Scan for the cell matching the given text and deliver its (x, y) coordinate at center. 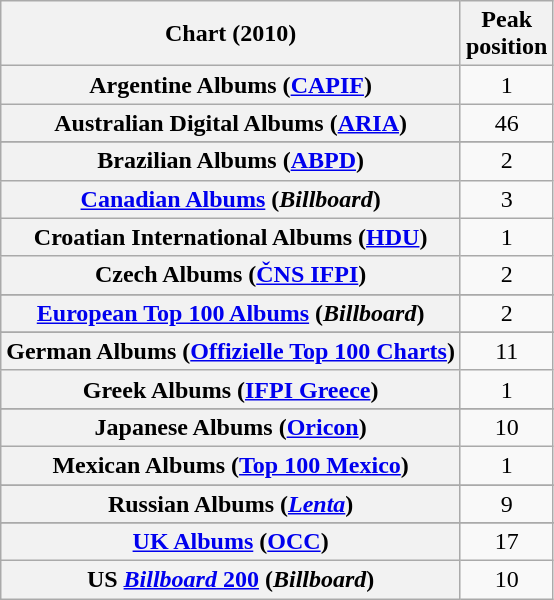
Canadian Albums (Billboard) (231, 199)
Brazilian Albums (ABPD) (231, 161)
Chart (2010) (231, 34)
Argentine Albums (CAPIF) (231, 85)
3 (506, 199)
Australian Digital Albums (ARIA) (231, 123)
US Billboard 200 (Billboard) (231, 580)
Croatian International Albums (HDU) (231, 237)
European Top 100 Albums (Billboard) (231, 313)
Russian Albums (Lenta) (231, 503)
Mexican Albums (Top 100 Mexico) (231, 465)
German Albums (Offizielle Top 100 Charts) (231, 351)
Peakposition (506, 34)
Greek Albums (IFPI Greece) (231, 389)
46 (506, 123)
9 (506, 503)
Japanese Albums (Oricon) (231, 427)
11 (506, 351)
17 (506, 542)
Czech Albums (ČNS IFPI) (231, 275)
UK Albums (OCC) (231, 542)
